Return (x, y) of the center of cell containing provided text 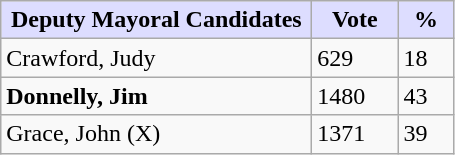
1480 (355, 96)
629 (355, 58)
39 (426, 134)
1371 (355, 134)
Deputy Mayoral Candidates (156, 20)
Vote (355, 20)
Crawford, Judy (156, 58)
% (426, 20)
Grace, John (X) (156, 134)
Donnelly, Jim (156, 96)
43 (426, 96)
18 (426, 58)
